For the text-containing cell, return its midpoint in [x, y] coordinate format. 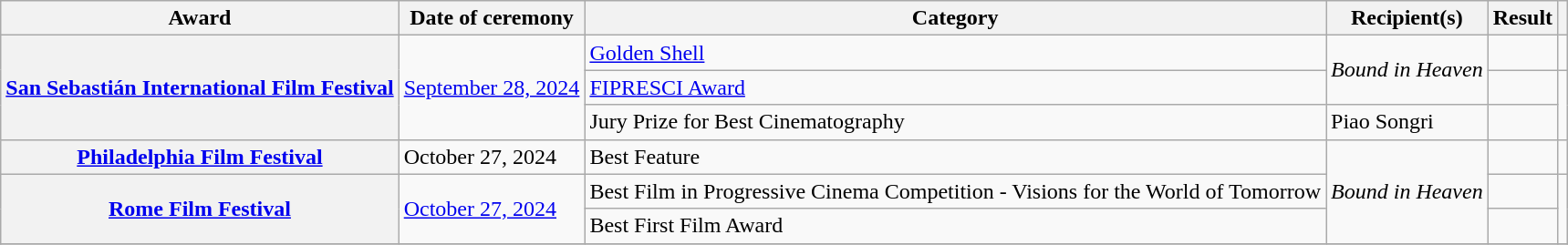
Result [1522, 18]
FIPRESCI Award [956, 87]
Jury Prize for Best Cinematography [956, 122]
Award [200, 18]
Recipient(s) [1407, 18]
San Sebastián International Film Festival [200, 87]
Philadelphia Film Festival [200, 157]
Date of ceremony [492, 18]
Piao Songri [1407, 122]
Category [956, 18]
September 28, 2024 [492, 87]
Rome Film Festival [200, 209]
Best Feature [956, 157]
Best First Film Award [956, 226]
Golden Shell [956, 53]
Best Film in Progressive Cinema Competition - Visions for the World of Tomorrow [956, 191]
